Locate the cell with the specified text and output its [X, Y] center coordinate. 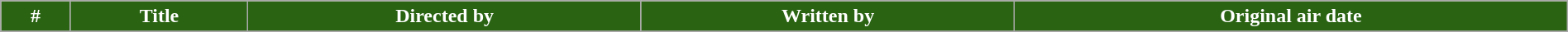
Directed by [445, 16]
Title [159, 16]
Written by [827, 16]
# [36, 16]
Original air date [1292, 16]
